Find where the given text appears and provide that cell's center as [X, Y] coordinate. 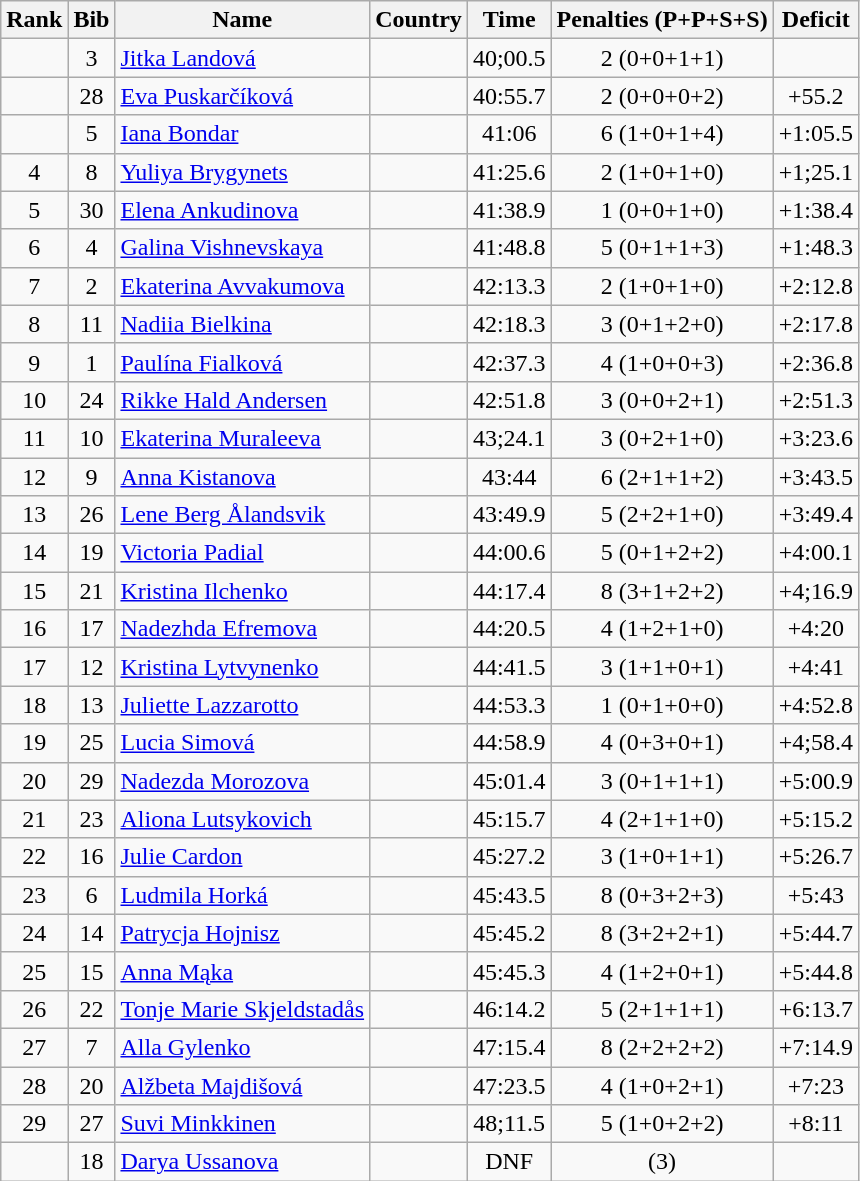
+3:43.5 [816, 477]
3 (0+2+1+0) [662, 438]
Iana Bondar [242, 134]
5 (0+1+2+2) [662, 553]
Lene Berg Ålandsvik [242, 515]
3 (0+1+2+0) [662, 324]
4 (0+3+0+1) [662, 743]
Darya Ussanova [242, 1162]
2 (0+0+1+1) [662, 58]
4 (1+2+0+1) [662, 971]
4 (1+2+1+0) [662, 629]
42:18.3 [509, 324]
+5:44.8 [816, 971]
+2:17.8 [816, 324]
+2:12.8 [816, 286]
43:44 [509, 477]
41:38.9 [509, 210]
Elena Ankudinova [242, 210]
44:00.6 [509, 553]
+3:49.4 [816, 515]
Rank [34, 20]
+4;58.4 [816, 743]
41:25.6 [509, 172]
45:43.5 [509, 895]
45:01.4 [509, 781]
3 [92, 58]
Galina Vishnevskaya [242, 248]
3 (1+0+1+1) [662, 857]
Eva Puskarčíková [242, 96]
8 (0+3+2+3) [662, 895]
+1;25.1 [816, 172]
42:37.3 [509, 362]
43;24.1 [509, 438]
6 (2+1+1+2) [662, 477]
47:23.5 [509, 1085]
Tonje Marie Skjeldstadås [242, 1009]
+4:52.8 [816, 705]
+7:14.9 [816, 1047]
Julie Cardon [242, 857]
Anna Mąka [242, 971]
4 (1+0+0+3) [662, 362]
Victoria Padial [242, 553]
+1:38.4 [816, 210]
5 (2+2+1+0) [662, 515]
44:17.4 [509, 591]
Time [509, 20]
30 [92, 210]
48;11.5 [509, 1124]
+4:00.1 [816, 553]
Aliona Lutsykovich [242, 819]
+5:15.2 [816, 819]
6 (1+0+1+4) [662, 134]
Deficit [816, 20]
Alžbeta Majdišová [242, 1085]
+5:44.7 [816, 933]
43:49.9 [509, 515]
Alla Gylenko [242, 1047]
+2:51.3 [816, 400]
3 (0+0+2+1) [662, 400]
46:14.2 [509, 1009]
Anna Kistanova [242, 477]
44:53.3 [509, 705]
Ekaterina Muraleeva [242, 438]
45:15.7 [509, 819]
Country [419, 20]
Name [242, 20]
3 (0+1+1+1) [662, 781]
Kristina Ilchenko [242, 591]
47:15.4 [509, 1047]
45:45.2 [509, 933]
Jitka Landová [242, 58]
Nadiia Bielkina [242, 324]
4 (1+0+2+1) [662, 1085]
2 (0+0+0+2) [662, 96]
+4;16.9 [816, 591]
45:45.3 [509, 971]
41:06 [509, 134]
+5:43 [816, 895]
5 (1+0+2+2) [662, 1124]
+4:20 [816, 629]
44:58.9 [509, 743]
8 (2+2+2+2) [662, 1047]
+1:48.3 [816, 248]
+55.2 [816, 96]
44:20.5 [509, 629]
+5:26.7 [816, 857]
2 [92, 286]
42:13.3 [509, 286]
1 (0+1+0+0) [662, 705]
1 (0+0+1+0) [662, 210]
Patrycja Hojnisz [242, 933]
Ludmila Horká [242, 895]
Kristina Lytvynenko [242, 667]
1 [92, 362]
4 (2+1+1+0) [662, 819]
41:48.8 [509, 248]
44:41.5 [509, 667]
+8:11 [816, 1124]
8 (3+2+2+1) [662, 933]
+4:41 [816, 667]
5 (0+1+1+3) [662, 248]
+1:05.5 [816, 134]
8 (3+1+2+2) [662, 591]
Penalties (P+P+S+S) [662, 20]
Lucia Simová [242, 743]
3 (1+1+0+1) [662, 667]
(3) [662, 1162]
Bib [92, 20]
5 (2+1+1+1) [662, 1009]
+2:36.8 [816, 362]
40;00.5 [509, 58]
Nadezhda Efremova [242, 629]
+6:13.7 [816, 1009]
Suvi Minkkinen [242, 1124]
DNF [509, 1162]
Yuliya Brygynets [242, 172]
Paulína Fialková [242, 362]
Nadezda Morozova [242, 781]
Rikke Hald Andersen [242, 400]
Juliette Lazzarotto [242, 705]
+3:23.6 [816, 438]
+7:23 [816, 1085]
Ekaterina Avvakumova [242, 286]
40:55.7 [509, 96]
42:51.8 [509, 400]
45:27.2 [509, 857]
+5:00.9 [816, 781]
